Pinpoint the cell where the given text exists, returning its [X, Y] midpoint coordinate. 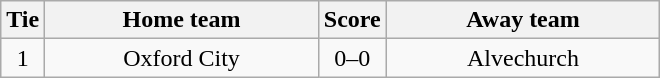
1 [23, 58]
Score [352, 20]
0–0 [352, 58]
Tie [23, 20]
Home team [182, 20]
Away team [523, 20]
Oxford City [182, 58]
Alvechurch [523, 58]
